From the cell containing the given text, extract its center point as (X, Y) coordinate. 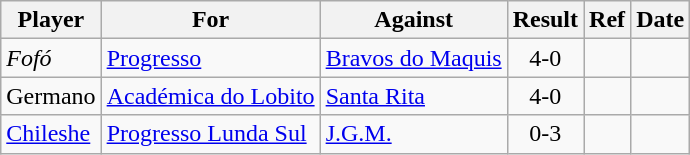
Date (660, 20)
Germano (51, 96)
Académica do Lobito (210, 96)
Result (545, 20)
0-3 (545, 134)
Santa Rita (414, 96)
Progresso (210, 58)
For (210, 20)
Against (414, 20)
Ref (608, 20)
Fofó (51, 58)
Chileshe (51, 134)
Player (51, 20)
Bravos do Maquis (414, 58)
Progresso Lunda Sul (210, 134)
J.G.M. (414, 134)
